Extract the (X, Y) coordinate from the center of the cell holding the provided text.  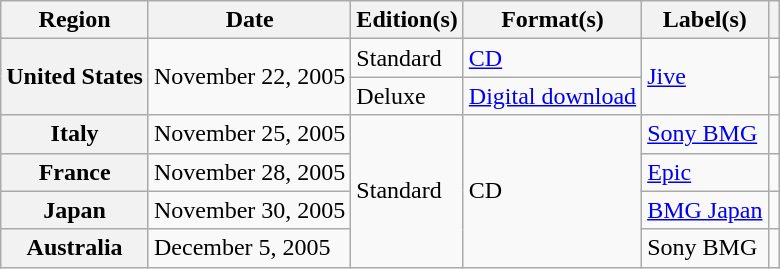
Label(s) (705, 20)
November 30, 2005 (249, 210)
Edition(s) (407, 20)
November 28, 2005 (249, 172)
December 5, 2005 (249, 248)
Region (75, 20)
November 22, 2005 (249, 77)
Deluxe (407, 96)
France (75, 172)
November 25, 2005 (249, 134)
Epic (705, 172)
Jive (705, 77)
Digital download (552, 96)
United States (75, 77)
Date (249, 20)
Format(s) (552, 20)
Australia (75, 248)
Japan (75, 210)
Italy (75, 134)
BMG Japan (705, 210)
